Identify which cell holds the provided text, then report its (X, Y) central coordinate. 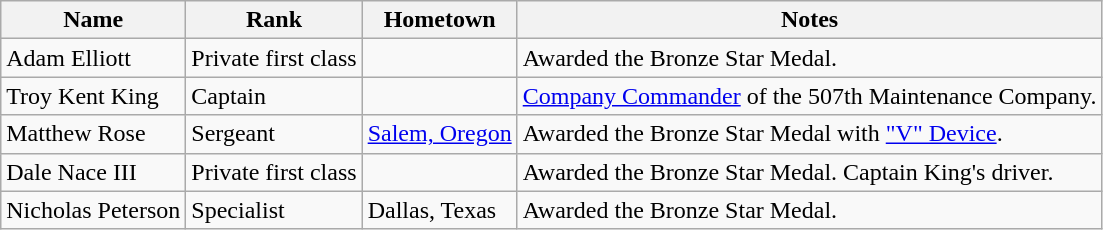
Awarded the Bronze Star Medal with "V" Device. (810, 134)
Matthew Rose (94, 134)
Troy Kent King (94, 96)
Rank (274, 20)
Company Commander of the 507th Maintenance Company. (810, 96)
Dale Nace III (94, 172)
Sergeant (274, 134)
Awarded the Bronze Star Medal. Captain King's driver. (810, 172)
Dallas, Texas (440, 210)
Hometown (440, 20)
Notes (810, 20)
Adam Elliott (94, 58)
Specialist (274, 210)
Nicholas Peterson (94, 210)
Name (94, 20)
Captain (274, 96)
Salem, Oregon (440, 134)
